Detect which cell encompasses the target text, then output its (X, Y) center coordinate. 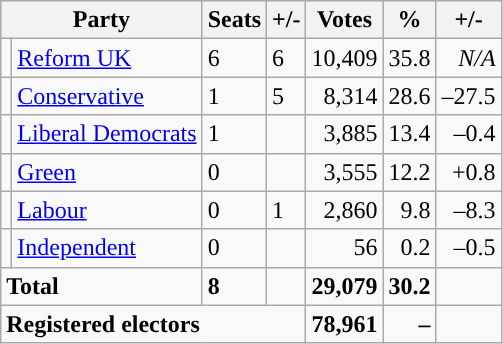
3,885 (344, 134)
+0.8 (468, 172)
% (410, 20)
56 (344, 248)
8,314 (344, 96)
Total (102, 286)
8 (234, 286)
9.8 (410, 210)
29,079 (344, 286)
– (410, 324)
28.6 (410, 96)
–0.4 (468, 134)
Labour (107, 210)
0.2 (410, 248)
–8.3 (468, 210)
5 (286, 96)
–0.5 (468, 248)
Registered electors (154, 324)
Party (102, 20)
35.8 (410, 58)
Liberal Democrats (107, 134)
Seats (234, 20)
–27.5 (468, 96)
Reform UK (107, 58)
N/A (468, 58)
Independent (107, 248)
10,409 (344, 58)
Conservative (107, 96)
12.2 (410, 172)
13.4 (410, 134)
2,860 (344, 210)
Votes (344, 20)
78,961 (344, 324)
30.2 (410, 286)
Green (107, 172)
3,555 (344, 172)
